For the text-containing cell, return its midpoint in [x, y] coordinate format. 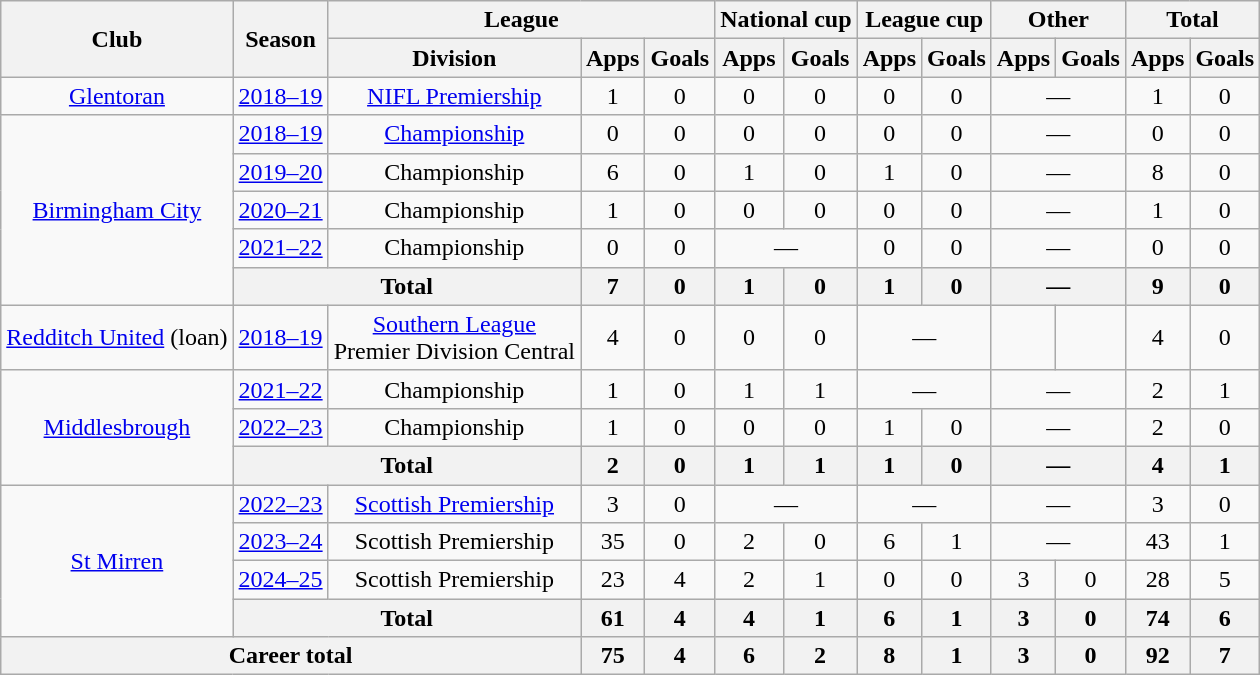
Birmingham City [117, 210]
Middlesbrough [117, 427]
35 [612, 542]
23 [612, 580]
2020–21 [280, 210]
Division [454, 58]
5 [1225, 580]
75 [612, 656]
2019–20 [280, 172]
Career total [291, 656]
Redditch United (loan) [117, 338]
Glentoran [117, 96]
Southern LeaguePremier Division Central [454, 338]
Other [1058, 20]
2024–25 [280, 580]
St Mirren [117, 560]
9 [1157, 286]
National cup [786, 20]
61 [612, 618]
Season [280, 39]
2023–24 [280, 542]
74 [1157, 618]
NIFL Premiership [454, 96]
Club [117, 39]
28 [1157, 580]
League [522, 20]
43 [1157, 542]
League cup [924, 20]
92 [1157, 656]
